Find where the given text appears and provide that cell's center as [x, y] coordinate. 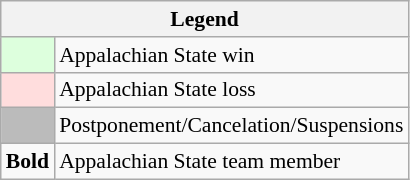
Appalachian State loss [231, 90]
Postponement/Cancelation/Suspensions [231, 126]
Bold [28, 162]
Appalachian State win [231, 55]
Legend [205, 19]
Appalachian State team member [231, 162]
